Pinpoint the cell where the given text exists, returning its (X, Y) midpoint coordinate. 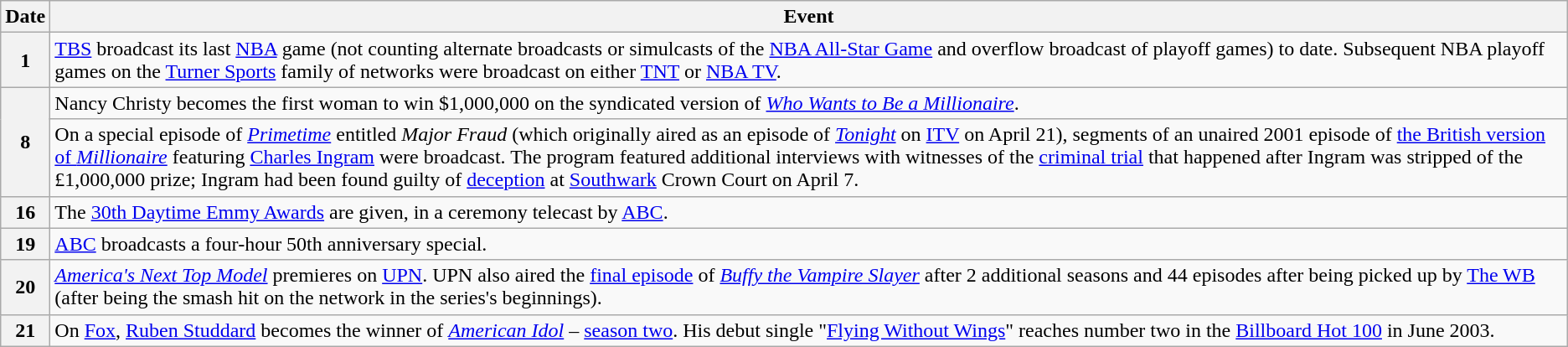
Date (25, 17)
Event (809, 17)
8 (25, 142)
21 (25, 330)
20 (25, 287)
16 (25, 212)
1 (25, 60)
The 30th Daytime Emmy Awards are given, in a ceremony telecast by ABC. (809, 212)
ABC broadcasts a four-hour 50th anniversary special. (809, 244)
19 (25, 244)
Nancy Christy becomes the first woman to win $1,000,000 on the syndicated version of Who Wants to Be a Millionaire. (809, 103)
